Determine the [x, y] coordinate at the center of the cell enclosing the given text.  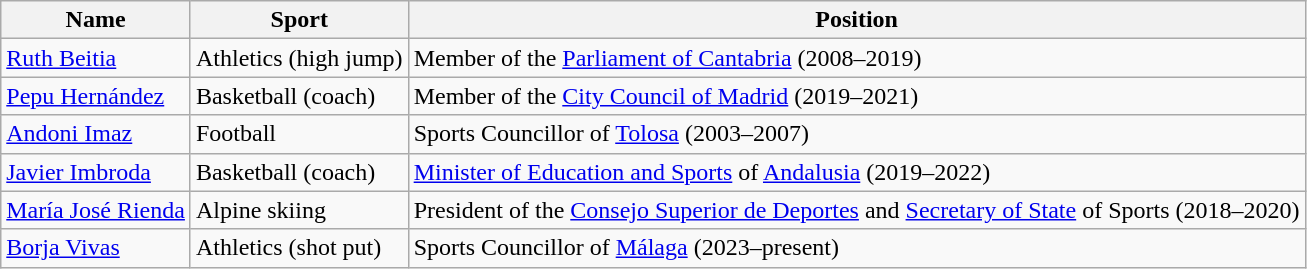
Sport [299, 20]
Ruth Beitia [96, 58]
Name [96, 20]
Member of the Parliament of Cantabria (2008–2019) [856, 58]
Athletics (shot put) [299, 248]
Member of the City Council of Madrid (2019–2021) [856, 96]
Borja Vivas [96, 248]
Alpine skiing [299, 210]
Sports Councillor of Málaga (2023–present) [856, 248]
Pepu Hernández [96, 96]
Sports Councillor of Tolosa (2003–2007) [856, 134]
Athletics (high jump) [299, 58]
Football [299, 134]
Javier Imbroda [96, 172]
Andoni Imaz [96, 134]
Position [856, 20]
Minister of Education and Sports of Andalusia (2019–2022) [856, 172]
President of the Consejo Superior de Deportes and Secretary of State of Sports (2018–2020) [856, 210]
María José Rienda [96, 210]
